Identify which cell holds the provided text, then report its [x, y] central coordinate. 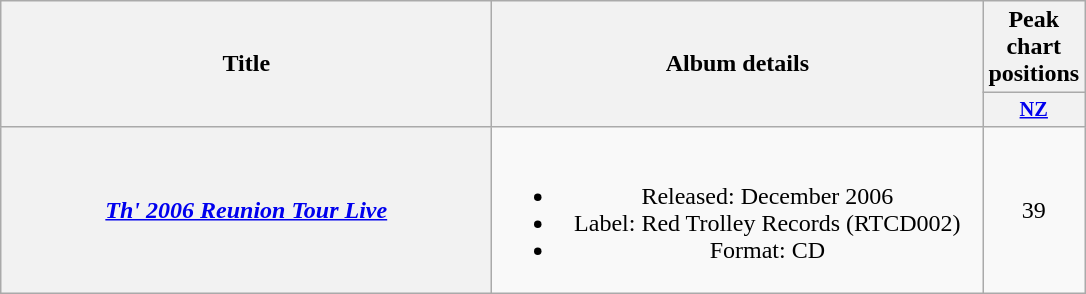
39 [1034, 210]
Album details [738, 64]
NZ [1034, 110]
Title [246, 64]
Peak chartpositions [1034, 47]
Released: December 2006Label: Red Trolley Records (RTCD002)Format: CD [738, 210]
Th' 2006 Reunion Tour Live [246, 210]
